Return (x, y) of the center of cell containing provided text 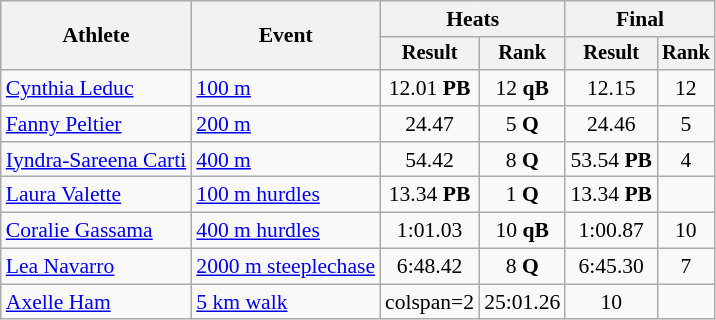
53.54 PB (611, 160)
1:00.87 (611, 231)
1:01.03 (430, 231)
6:45.30 (611, 267)
12.01 PB (430, 88)
Iyndra-Sareena Carti (96, 160)
400 m hurdles (286, 231)
25:01.26 (522, 302)
1 Q (522, 195)
100 m (286, 88)
Laura Valette (96, 195)
Axelle Ham (96, 302)
12 (686, 88)
10 qB (522, 231)
2000 m steeplechase (286, 267)
4 (686, 160)
Athlete (96, 36)
Coralie Gassama (96, 231)
Lea Navarro (96, 267)
200 m (286, 124)
5 (686, 124)
Event (286, 36)
5 km walk (286, 302)
Final (640, 19)
12 qB (522, 88)
colspan=2 (430, 302)
Fanny Peltier (96, 124)
24.46 (611, 124)
7 (686, 267)
6:48.42 (430, 267)
Heats (472, 19)
100 m hurdles (286, 195)
Cynthia Leduc (96, 88)
24.47 (430, 124)
5 Q (522, 124)
400 m (286, 160)
12.15 (611, 88)
54.42 (430, 160)
